Capture the cell that displays the provided text and extract its [X, Y] central coordinate. 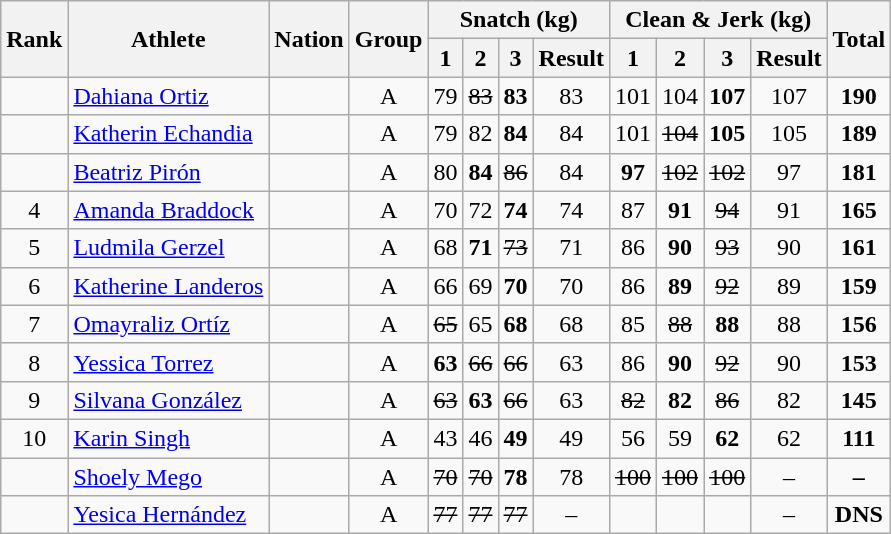
159 [859, 286]
111 [859, 438]
9 [34, 400]
10 [34, 438]
43 [446, 438]
56 [632, 438]
Ludmila Gerzel [168, 248]
69 [480, 286]
Nation [309, 39]
Yessica Torrez [168, 362]
190 [859, 96]
Total [859, 39]
80 [446, 172]
DNS [859, 515]
72 [480, 210]
Amanda Braddock [168, 210]
5 [34, 248]
Karin Singh [168, 438]
4 [34, 210]
189 [859, 134]
7 [34, 324]
181 [859, 172]
Katherine Landeros [168, 286]
145 [859, 400]
Athlete [168, 39]
Silvana González [168, 400]
Snatch (kg) [519, 20]
Clean & Jerk (kg) [718, 20]
Group [388, 39]
Omayraliz Ortíz [168, 324]
Dahiana Ortiz [168, 96]
Katherin Echandia [168, 134]
Rank [34, 39]
153 [859, 362]
165 [859, 210]
161 [859, 248]
6 [34, 286]
59 [680, 438]
Shoely Mego [168, 477]
Yesica Hernández [168, 515]
46 [480, 438]
73 [516, 248]
156 [859, 324]
94 [728, 210]
8 [34, 362]
85 [632, 324]
Beatriz Pirón [168, 172]
93 [728, 248]
87 [632, 210]
